For the text-containing cell, return its midpoint in [X, Y] coordinate format. 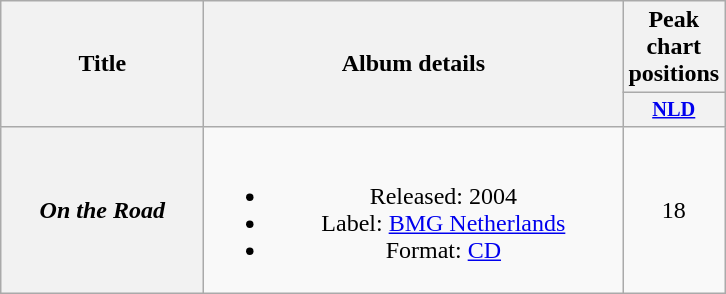
Title [102, 64]
Album details [414, 64]
Peak chart positions [674, 47]
NLD [674, 110]
Released: 2004Label: BMG NetherlandsFormat: CD [414, 210]
On the Road [102, 210]
18 [674, 210]
